For the text-containing cell, return its midpoint in (X, Y) coordinate format. 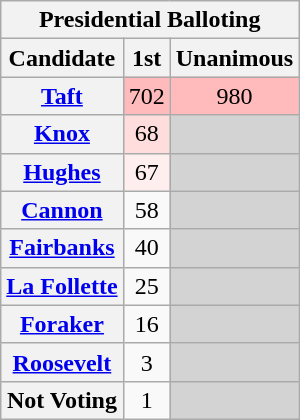
16 (146, 324)
Hughes (62, 172)
25 (146, 286)
68 (146, 134)
58 (146, 210)
Foraker (62, 324)
Not Voting (62, 400)
Cannon (62, 210)
3 (146, 362)
1st (146, 58)
Fairbanks (62, 248)
Knox (62, 134)
1 (146, 400)
Candidate (62, 58)
702 (146, 96)
Presidential Balloting (150, 20)
La Follette (62, 286)
Roosevelt (62, 362)
980 (234, 96)
40 (146, 248)
Unanimous (234, 58)
Taft (62, 96)
67 (146, 172)
